Pinpoint the cell where the given text exists, returning its (x, y) midpoint coordinate. 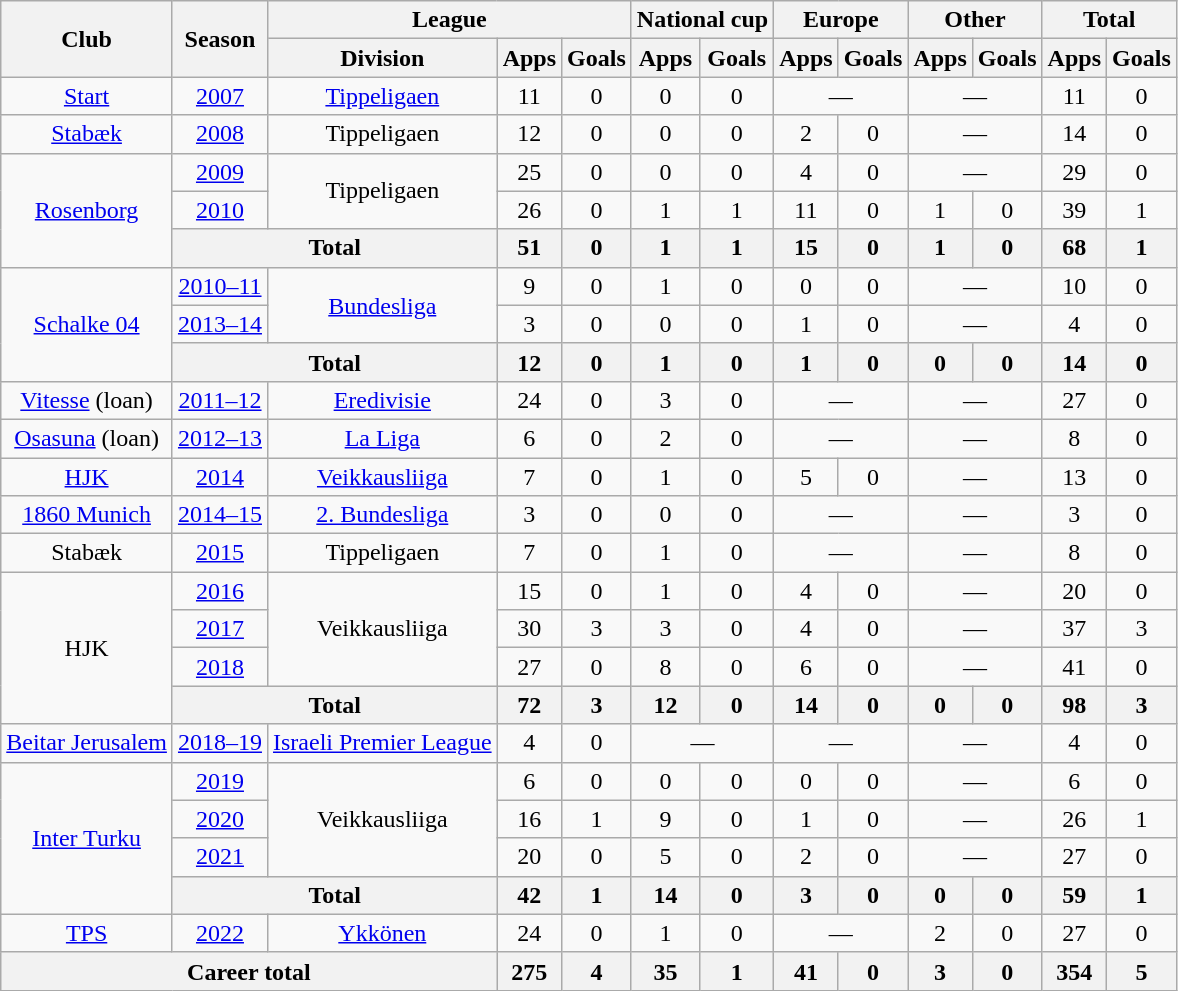
Osasuna (loan) (87, 438)
2009 (220, 172)
72 (529, 705)
29 (1074, 172)
354 (1074, 971)
Beitar Jerusalem (87, 743)
2019 (220, 781)
Eredivisie (382, 400)
Rosenborg (87, 210)
2010 (220, 210)
National cup (702, 20)
2020 (220, 819)
68 (1074, 248)
League (449, 20)
42 (529, 895)
2021 (220, 857)
2010–11 (220, 286)
2016 (220, 591)
275 (529, 971)
La Liga (382, 438)
13 (1074, 477)
Schalke 04 (87, 324)
59 (1074, 895)
2. Bundesliga (382, 515)
35 (665, 971)
Inter Turku (87, 838)
2008 (220, 134)
51 (529, 248)
2018–19 (220, 743)
37 (1074, 629)
TPS (87, 933)
2007 (220, 96)
Bundesliga (382, 305)
2017 (220, 629)
2022 (220, 933)
25 (529, 172)
2015 (220, 553)
2014 (220, 477)
39 (1074, 210)
2018 (220, 667)
Start (87, 96)
Ykkönen (382, 933)
2011–12 (220, 400)
2014–15 (220, 515)
1860 Munich (87, 515)
Career total (249, 971)
Other (975, 20)
Europe (841, 20)
16 (529, 819)
Division (382, 58)
98 (1074, 705)
Season (220, 39)
2013–14 (220, 324)
Israeli Premier League (382, 743)
Vitesse (loan) (87, 400)
Club (87, 39)
30 (529, 629)
10 (1074, 286)
2012–13 (220, 438)
